Return [x, y] of the center of cell containing provided text 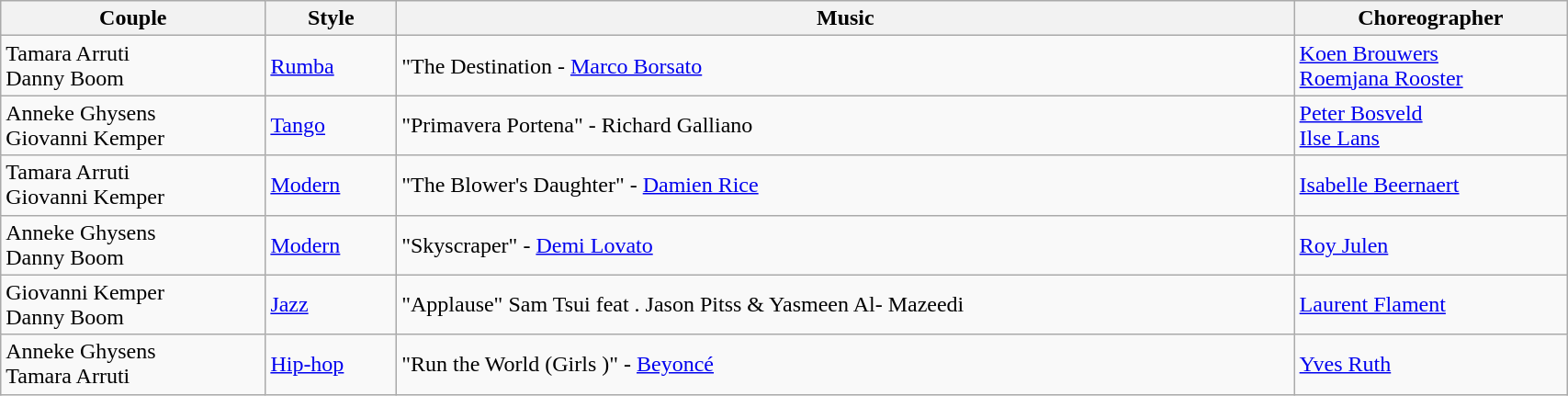
Couple [133, 18]
Anneke Ghysens Tamara Arruti [133, 364]
Rumba [331, 66]
Laurent Flament [1431, 305]
Anneke Ghysens Giovanni Kemper [133, 125]
Giovanni Kemper Danny Boom [133, 305]
Anneke Ghysens Danny Boom [133, 244]
Choreographer [1431, 18]
Tamara Arruti Danny Boom [133, 66]
Hip-hop [331, 364]
"The Blower's Daughter" - Damien Rice [845, 186]
Yves Ruth [1431, 364]
Tango [331, 125]
Koen Brouwers Roemjana Rooster [1431, 66]
Peter Bosveld Ilse Lans [1431, 125]
Tamara Arruti Giovanni Kemper [133, 186]
"Skyscraper" - Demi Lovato [845, 244]
"Primavera Portena" - Richard Galliano [845, 125]
"Applause" Sam Tsui feat . Jason Pitss & Yasmeen Al- Mazeedi [845, 305]
"Run the World (Girls )" - Beyoncé [845, 364]
Style [331, 18]
Isabelle Beernaert [1431, 186]
Roy Julen [1431, 244]
Jazz [331, 305]
"The Destination - Marco Borsato [845, 66]
Music [845, 18]
